Capture the cell that displays the provided text and extract its [x, y] central coordinate. 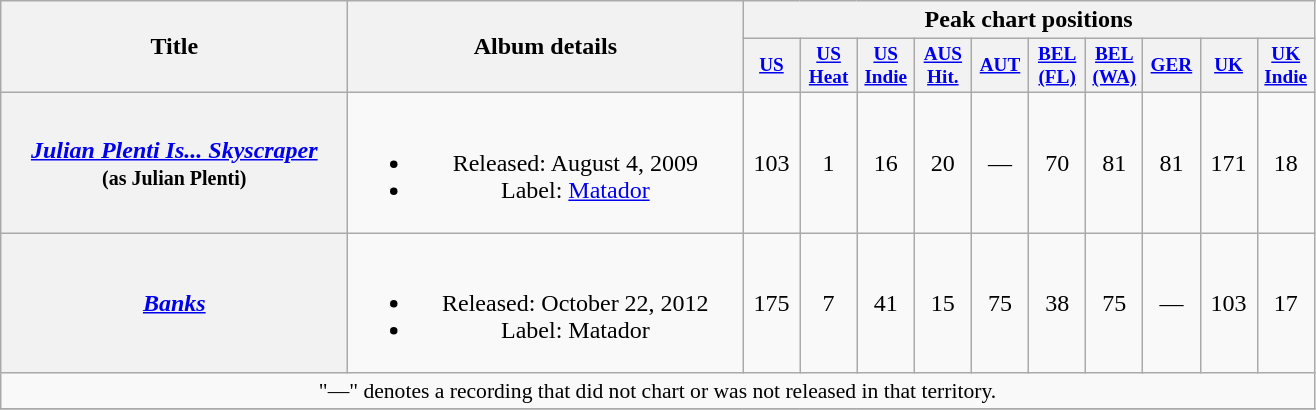
USHeat [828, 66]
GER [1172, 66]
UKIndie [1286, 66]
171 [1228, 163]
Album details [546, 47]
17 [1286, 303]
1 [828, 163]
BEL(WA) [1114, 66]
Peak chart positions [1028, 20]
7 [828, 303]
15 [942, 303]
41 [886, 303]
US Indie [886, 66]
Julian Plenti Is... Skyscraper(as Julian Plenti) [174, 163]
Banks [174, 303]
AUSHit. [942, 66]
"—" denotes a recording that did not chart or was not released in that territory. [658, 391]
Released: August 4, 2009Label: Matador [546, 163]
UK [1228, 66]
BEL(FL) [1058, 66]
AUT [1000, 66]
18 [1286, 163]
16 [886, 163]
Title [174, 47]
175 [772, 303]
20 [942, 163]
38 [1058, 303]
Released: October 22, 2012Label: Matador [546, 303]
70 [1058, 163]
US [772, 66]
